Scan for the cell matching the given text and deliver its (x, y) coordinate at center. 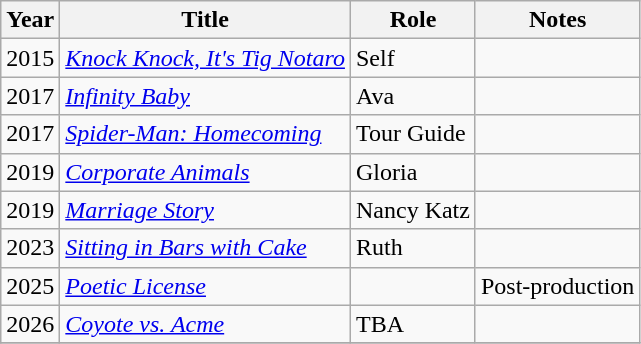
Year (30, 20)
Title (206, 20)
Sitting in Bars with Cake (206, 248)
2023 (30, 248)
Knock Knock, It's Tig Notaro (206, 58)
Poetic License (206, 286)
Ruth (412, 248)
Marriage Story (206, 210)
2015 (30, 58)
Tour Guide (412, 134)
Ava (412, 96)
Post-production (557, 286)
Self (412, 58)
Nancy Katz (412, 210)
Spider-Man: Homecoming (206, 134)
Corporate Animals (206, 172)
2026 (30, 324)
Role (412, 20)
TBA (412, 324)
Infinity Baby (206, 96)
Coyote vs. Acme (206, 324)
Gloria (412, 172)
2025 (30, 286)
Notes (557, 20)
